Locate the cell with the specified text and output its (X, Y) center coordinate. 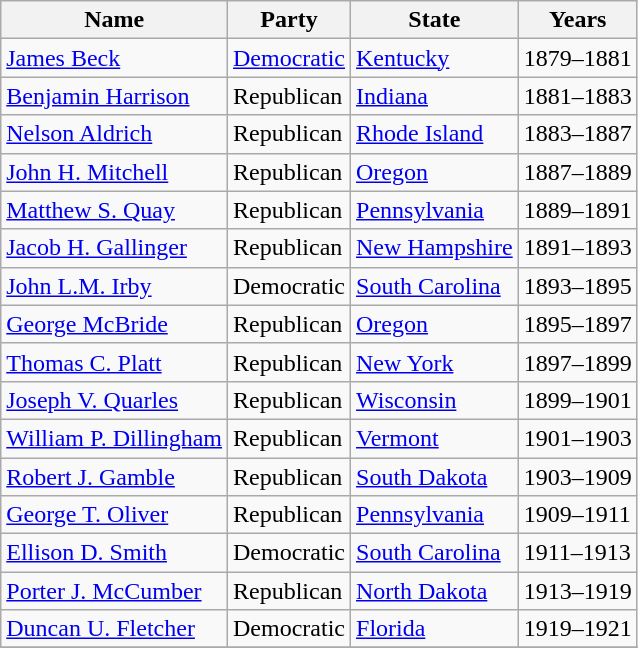
Indiana (435, 96)
1919–1921 (578, 629)
Thomas C. Platt (114, 362)
Robert J. Gamble (114, 477)
Porter J. McCumber (114, 591)
South Dakota (435, 477)
Nelson Aldrich (114, 134)
Name (114, 20)
1909–1911 (578, 515)
1899–1901 (578, 400)
Benjamin Harrison (114, 96)
New Hampshire (435, 248)
Duncan U. Fletcher (114, 629)
1901–1903 (578, 438)
New York (435, 362)
William P. Dillingham (114, 438)
1893–1895 (578, 286)
1913–1919 (578, 591)
North Dakota (435, 591)
Matthew S. Quay (114, 210)
Ellison D. Smith (114, 553)
Jacob H. Gallinger (114, 248)
Florida (435, 629)
George T. Oliver (114, 515)
1881–1883 (578, 96)
John L.M. Irby (114, 286)
Wisconsin (435, 400)
George McBride (114, 324)
Years (578, 20)
1895–1897 (578, 324)
1879–1881 (578, 58)
1911–1913 (578, 553)
1889–1891 (578, 210)
Vermont (435, 438)
Kentucky (435, 58)
1891–1893 (578, 248)
Joseph V. Quarles (114, 400)
Rhode Island (435, 134)
State (435, 20)
Party (290, 20)
1883–1887 (578, 134)
James Beck (114, 58)
1903–1909 (578, 477)
1887–1889 (578, 172)
1897–1899 (578, 362)
John H. Mitchell (114, 172)
